Extract the (x, y) coordinate from the center of the cell holding the provided text.  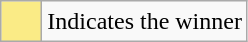
Indicates the winner (145, 22)
